Find where the given text appears and provide that cell's center as (X, Y) coordinate. 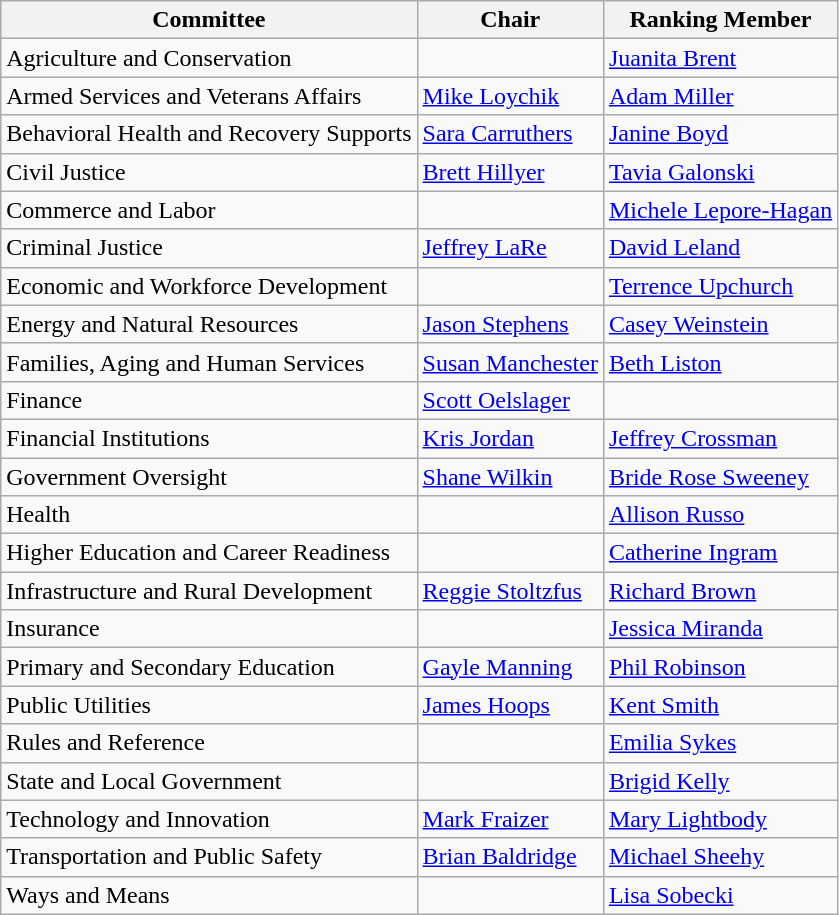
Allison Russo (720, 515)
Reggie Stoltzfus (510, 591)
Susan Manchester (510, 362)
Public Utilities (209, 705)
Technology and Innovation (209, 819)
Casey Weinstein (720, 324)
Jessica Miranda (720, 629)
Jeffrey Crossman (720, 438)
Brian Baldridge (510, 857)
Higher Education and Career Readiness (209, 553)
Emilia Sykes (720, 743)
Economic and Workforce Development (209, 286)
Mary Lightbody (720, 819)
Criminal Justice (209, 248)
James Hoops (510, 705)
Mark Fraizer (510, 819)
Kris Jordan (510, 438)
Richard Brown (720, 591)
Families, Aging and Human Services (209, 362)
Michael Sheehy (720, 857)
Transportation and Public Safety (209, 857)
Brigid Kelly (720, 781)
Lisa Sobecki (720, 895)
Government Oversight (209, 477)
Gayle Manning (510, 667)
Rules and Reference (209, 743)
Jeffrey LaRe (510, 248)
Juanita Brent (720, 58)
Agriculture and Conservation (209, 58)
Jason Stephens (510, 324)
Behavioral Health and Recovery Supports (209, 134)
Armed Services and Veterans Affairs (209, 96)
Brett Hillyer (510, 172)
Primary and Secondary Education (209, 667)
Commerce and Labor (209, 210)
Committee (209, 20)
Insurance (209, 629)
Financial Institutions (209, 438)
Phil Robinson (720, 667)
Bride Rose Sweeney (720, 477)
Finance (209, 400)
Shane Wilkin (510, 477)
Infrastructure and Rural Development (209, 591)
Sara Carruthers (510, 134)
David Leland (720, 248)
Ways and Means (209, 895)
Energy and Natural Resources (209, 324)
Chair (510, 20)
Adam Miller (720, 96)
State and Local Government (209, 781)
Mike Loychik (510, 96)
Catherine Ingram (720, 553)
Janine Boyd (720, 134)
Kent Smith (720, 705)
Ranking Member (720, 20)
Terrence Upchurch (720, 286)
Scott Oelslager (510, 400)
Michele Lepore-Hagan (720, 210)
Beth Liston (720, 362)
Civil Justice (209, 172)
Health (209, 515)
Tavia Galonski (720, 172)
